Scan for the cell matching the given text and deliver its [X, Y] coordinate at center. 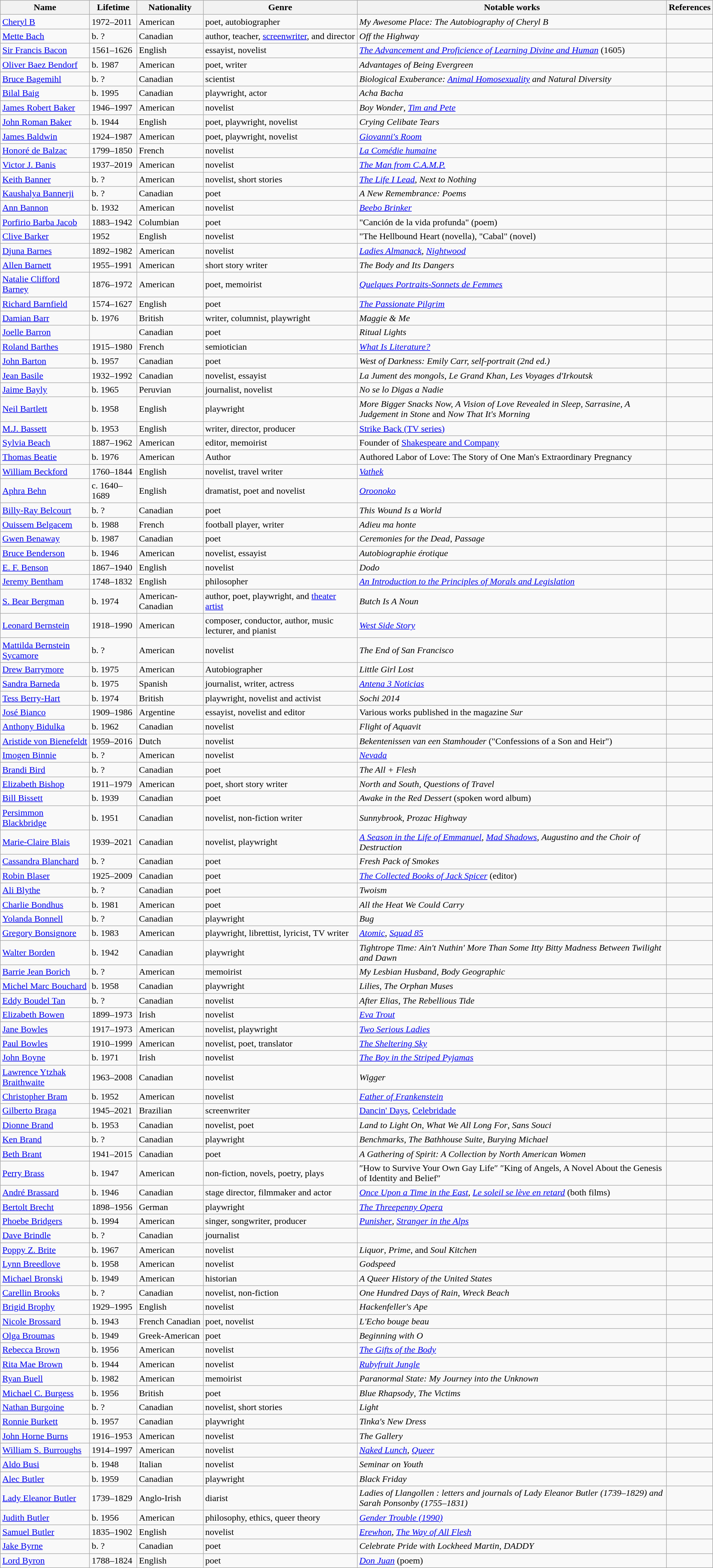
Don Juan (poem) [512, 1560]
Authored Labor of Love: The Story of One Man's Extraordinary Pregnancy [512, 457]
poet, short story writer [280, 784]
b. 1947 [113, 1173]
The Collected Books of Jack Spicer (editor) [512, 876]
Gilberto Braga [45, 1111]
1946–1997 [113, 108]
After Elias, The Rebellious Tide [512, 1001]
Beginning with O [512, 1336]
Michel Marc Bouchard [45, 986]
b. 1942 [113, 952]
novelist, non-fiction [280, 1293]
Aldo Busi [45, 1465]
short story writer [280, 265]
Lord Byron [45, 1560]
Bruce Bagemihl [45, 79]
1760–1844 [113, 472]
Tinka's New Dress [512, 1421]
Crying Celibate Tears [512, 122]
Keith Banner [45, 179]
1898–1956 [113, 1207]
The Gifts of the Body [512, 1350]
1574–1627 [113, 304]
Bekentenissen van een Stamhouder ("Confessions of a Son and Heir") [512, 741]
Kaushalya Bannerji [45, 194]
North and South, Questions of Travel [512, 784]
journalist, writer, actress [280, 684]
Rita Mae Brown [45, 1364]
1941–2015 [113, 1154]
Strike Back (TV series) [512, 428]
Bug [512, 919]
E. F. Benson [45, 567]
Billy-Ray Belcourt [45, 510]
author, poet, playwright, and theater artist [280, 601]
The All + Flesh [512, 770]
Founder of Shakespeare and Company [512, 443]
Lynn Breedlove [45, 1264]
Lawrence Ytzhak Braithwaite [45, 1077]
Brazilian [170, 1111]
Ronnie Burkett [45, 1421]
L'Echo bouge beau [512, 1321]
poet, memoirist [280, 284]
1835–1902 [113, 1532]
Sandra Barneda [45, 684]
1748–1832 [113, 582]
Once Upon a Time in the East, Le soleil se lève en retard (both films) [512, 1192]
The Man from C.A.M.P. [512, 165]
Land to Light On, What We All Long For, Sans Souci [512, 1125]
Michael C. Burgess [45, 1393]
1887–1962 [113, 443]
Ceremonies for the Dead, Passage [512, 539]
Elizabeth Bowen [45, 1015]
1916–1953 [113, 1436]
Tess Berry-Hart [45, 698]
Djuna Barnes [45, 251]
Dave Brindle [45, 1236]
An Introduction to the Principles of Morals and Legislation [512, 582]
1892–1982 [113, 251]
William S. Burroughs [45, 1450]
dramatist, poet and novelist [280, 491]
One Hundred Days of Rain, Wreck Beach [512, 1293]
Father of Frankenstein [512, 1096]
Off the Highway [512, 36]
The Threepenny Opera [512, 1207]
Jaime Bayly [45, 390]
Walter Borden [45, 952]
Judith Butler [45, 1518]
Ken Brand [45, 1139]
Bilal Baig [45, 93]
French Canadian [170, 1321]
A Season in the Life of Emmanuel, Mad Shadows, Augustino and the Choir of Destruction [512, 842]
Neil Bartlett [45, 409]
Leonard Bernstein [45, 626]
Nicole Brossard [45, 1321]
Tightrope Time: Ain't Nuthin' More Than Some Itty Bitty Madness Between Twilight and Dawn [512, 952]
Acha Bacha [512, 93]
"The Hellbound Heart (novella), "Cabal" (novel) [512, 237]
b. 1962 [113, 727]
1925–2009 [113, 876]
b. 1994 [113, 1221]
novelist, travel writer [280, 472]
Various works published in the magazine Sur [512, 713]
What Is Literature? [512, 347]
journalist, novelist [280, 390]
Author [280, 457]
playwright, actor [280, 93]
Biological Exuberance: Animal Homosexuality and Natural Diversity [512, 79]
La Comédie humaine [512, 150]
singer, songwriter, producer [280, 1221]
author, teacher, screenwriter, and director [280, 36]
1945–2021 [113, 1111]
Robin Blaser [45, 876]
James Baldwin [45, 136]
novelist, non-fiction writer [280, 817]
Jeremy Bentham [45, 582]
Damian Barr [45, 318]
1955–1991 [113, 265]
screenwriter [280, 1111]
Phoebe Bridgers [45, 1221]
1739–1829 [113, 1498]
Joelle Barron [45, 332]
1911–1979 [113, 784]
Mette Bach [45, 36]
West of Darkness: Emily Carr, self-portrait (2nd ed.) [512, 361]
Oliver Baez Bendorf [45, 65]
Spanish [170, 684]
poet, novelist [280, 1321]
American-Canadian [170, 601]
Ouissem Belgacem [45, 525]
1914–1997 [113, 1450]
editor, memoirist [280, 443]
1876–1972 [113, 284]
1883–1942 [113, 222]
Twoism [512, 890]
Vathek [512, 472]
b. 1981 [113, 904]
1929–1995 [113, 1307]
Jake Byrne [45, 1546]
The Body and Its Dangers [512, 265]
Eva Trout [512, 1015]
b. 1932 [113, 208]
playwright, novelist and activist [280, 698]
Paul Bowles [45, 1043]
b. 1952 [113, 1096]
Gregory Bonsignore [45, 933]
Clive Barker [45, 237]
poet, autobiographer [280, 22]
Bruce Benderson [45, 553]
My Lesbian Husband, Body Geographic [512, 972]
essayist, novelist and editor [280, 713]
Nevada [512, 755]
Jean Basile [45, 375]
Aristide von Bienefeldt [45, 741]
Antena 3 Noticias [512, 684]
b. 1943 [113, 1321]
Richard Barnfield [45, 304]
Wigger [512, 1077]
1915–1980 [113, 347]
Name [45, 8]
b. 1967 [113, 1250]
André Brassard [45, 1192]
Anglo-Irish [170, 1498]
Roland Barthes [45, 347]
football player, writer [280, 525]
playwright, librettist, lyricist, TV writer [280, 933]
1917–1973 [113, 1029]
Paranormal State: My Journey into the Unknown [512, 1378]
James Robert Baker [45, 108]
Sylvia Beach [45, 443]
b. 1959 [113, 1479]
Jane Bowles [45, 1029]
My Awesome Place: The Autobiography of Cheryl B [512, 22]
Brigid Brophy [45, 1307]
1561–1626 [113, 50]
1959–2016 [113, 741]
Greek-American [170, 1336]
A Gathering of Spirit: A Collection by North American Women [512, 1154]
1918–1990 [113, 626]
1910–1999 [113, 1043]
Italian [170, 1465]
Oroonoko [512, 491]
John Barton [45, 361]
Sunnybrook, Prozac Highway [512, 817]
Victor J. Banis [45, 165]
Sochi 2014 [512, 698]
b. 1982 [113, 1378]
Imogen Binnie [45, 755]
Celebrate Pride with Lockheed Martin, DADDY [512, 1546]
Michael Bronski [45, 1278]
Seminar on Youth [512, 1465]
Dodo [512, 567]
No se lo Digas a Nadie [512, 390]
Beebo Brinker [512, 208]
Nathan Burgoine [45, 1407]
Naked Lunch, Queer [512, 1450]
Dutch [170, 741]
Benchmarks, The Bathhouse Suite, Burying Michael [512, 1139]
Drew Barrymore [45, 669]
Boy Wonder, Tim and Pete [512, 108]
Beth Brant [45, 1154]
writer, columnist, playwright [280, 318]
historian [280, 1278]
1952 [113, 237]
José Bianco [45, 713]
Light [512, 1407]
Barrie Jean Borich [45, 972]
Blue Rhapsody, The Victims [512, 1393]
Samuel Butler [45, 1532]
References [690, 8]
1867–1940 [113, 567]
1788–1824 [113, 1560]
Gwen Benaway [45, 539]
Punisher, Stranger in the Alps [512, 1221]
The Boy in the Striped Pyjamas [512, 1058]
b. 1939 [113, 798]
Anthony Bidulka [45, 727]
Poppy Z. Brite [45, 1250]
More Bigger Snacks Now, A Vision of Love Revealed in Sleep, Sarrasine, A Judgement in Stone and Now That It's Morning [512, 409]
Ritual Lights [512, 332]
Aphra Behn [45, 491]
"Canción de la vida profunda" (poem) [512, 222]
Gender Trouble (1990) [512, 1518]
Notable works [512, 8]
Persimmon Blackbridge [45, 817]
b. 1995 [113, 93]
West Side Story [512, 626]
scientist [280, 79]
Christopher Bram [45, 1096]
Rebecca Brown [45, 1350]
Sir Francis Bacon [45, 50]
1924–1987 [113, 136]
Fresh Pack of Smokes [512, 861]
journalist [280, 1236]
A Queer History of the United States [512, 1278]
Butch Is A Noun [512, 601]
composer, conductor, author, music lecturer, and pianist [280, 626]
The End of San Francisco [512, 650]
diarist [280, 1498]
Mattilda Bernstein Sycamore [45, 650]
Olga Broumas [45, 1336]
1899–1973 [113, 1015]
Lilies, The Orphan Muses [512, 986]
novelist, poet, translator [280, 1043]
semiotician [280, 347]
Adieu ma honte [512, 525]
Genre [280, 8]
John Boyne [45, 1058]
Lady Eleanor Butler [45, 1498]
Dancin' Days, Celebridade [512, 1111]
b. 1971 [113, 1058]
1932–1992 [113, 375]
Lifetime [113, 8]
non-fiction, novels, poetry, plays [280, 1173]
S. Bear Bergman [45, 601]
b. 1948 [113, 1465]
John Horne Burns [45, 1436]
1972–2011 [113, 22]
Argentine [170, 713]
Little Girl Lost [512, 669]
Liquor, Prime, and Soul Kitchen [512, 1250]
The Sheltering Sky [512, 1043]
Thomas Beatie [45, 457]
Ali Blythe [45, 890]
1799–1850 [113, 150]
Bertolt Brecht [45, 1207]
The Passionate Pilgrim [512, 304]
Quelques Portraits-Sonnets de Femmes [512, 284]
All the Heat We Could Carry [512, 904]
Two Serious Ladies [512, 1029]
John Roman Baker [45, 122]
″How to Survive Your Own Gay Life″ ″King of Angels, A Novel About the Genesis of Identity and Belief″ [512, 1173]
b. 1965 [113, 390]
Marie-Claire Blais [45, 842]
c. 1640–1689 [113, 491]
1937–2019 [113, 165]
Elizabeth Bishop [45, 784]
philosopher [280, 582]
philosophy, ethics, queer theory [280, 1518]
Honoré de Balzac [45, 150]
Allen Barnett [45, 265]
Ladies Almanack, Nightwood [512, 251]
German [170, 1207]
Bill Bissett [45, 798]
essayist, novelist [280, 50]
The Life I Lead, Next to Nothing [512, 179]
This Wound Is a World [512, 510]
Charlie Bondhus [45, 904]
William Beckford [45, 472]
Hackenfeller's Ape [512, 1307]
Carellin Brooks [45, 1293]
Nationality [170, 8]
Dionne Brand [45, 1125]
1963–2008 [113, 1077]
Maggie & Me [512, 318]
Alec Butler [45, 1479]
Brandi Bird [45, 770]
Cassandra Blanchard [45, 861]
The Gallery [512, 1436]
Eddy Boudel Tan [45, 1001]
Awake in the Red Dessert (spoken word album) [512, 798]
Rubyfruit Jungle [512, 1364]
writer, director, producer [280, 428]
Godspeed [512, 1264]
Columbian [170, 222]
Porfirio Barba Jacob [45, 222]
1909–1986 [113, 713]
Autobiographer [280, 669]
Giovanni's Room [512, 136]
Atomic, Squad 85 [512, 933]
Flight of Aquavit [512, 727]
1939–2021 [113, 842]
Autobiographie érotique [512, 553]
Perry Brass [45, 1173]
Peruvian [170, 390]
b. 1951 [113, 817]
novelist, poet [280, 1125]
Ladies of Llangollen : letters and journals of Lady Eleanor Butler (1739–1829) and Sarah Ponsonby (1755–1831) [512, 1498]
poet, writer [280, 65]
b. 1983 [113, 933]
Black Friday [512, 1479]
Yolanda Bonnell [45, 919]
Ann Bannon [45, 208]
La Jument des mongols, Le Grand Khan, Les Voyages d'Irkoutsk [512, 375]
The Advancement and Proficience of Learning Divine and Human (1605) [512, 50]
Ryan Buell [45, 1378]
Cheryl B [45, 22]
Erewhon, The Way of All Flesh [512, 1532]
A New Remembrance: Poems [512, 194]
Natalie Clifford Barney [45, 284]
Advantages of Being Evergreen [512, 65]
stage director, filmmaker and actor [280, 1192]
M.J. Bassett [45, 428]
b. 1988 [113, 525]
